Return (x, y) of the center of cell containing provided text 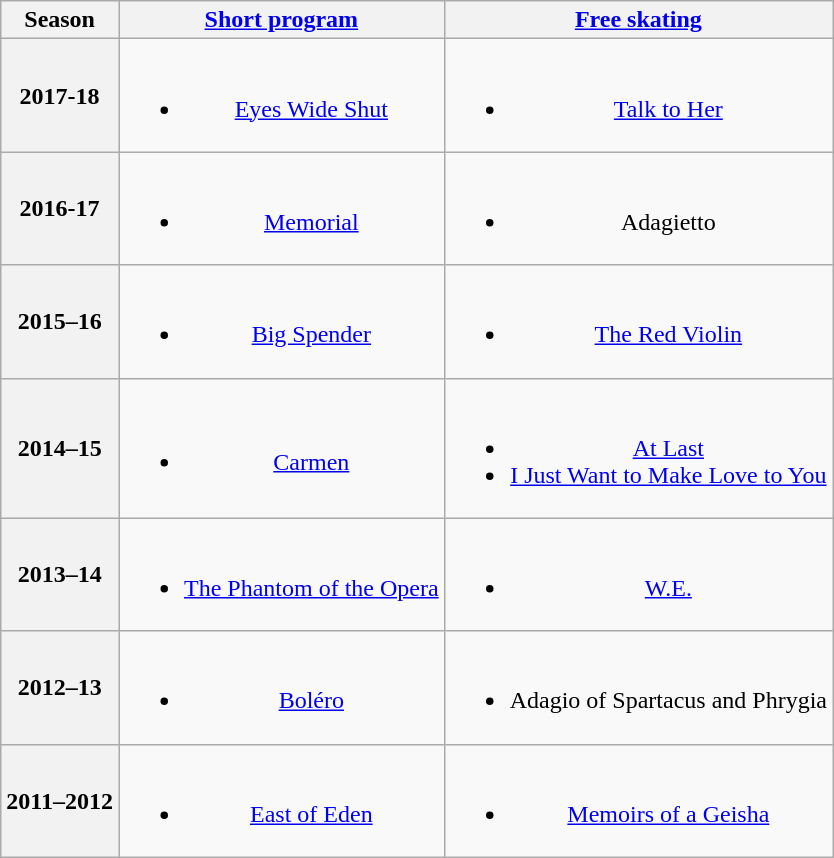
2013–14 (60, 574)
Talk to Her (638, 96)
Carmen (281, 448)
Big Spender (281, 322)
2012–13 (60, 688)
East of Eden (281, 800)
The Phantom of the Opera (281, 574)
Memorial (281, 208)
Adagio of Spartacus and Phrygia (638, 688)
Free skating (638, 20)
Boléro (281, 688)
2016-17 (60, 208)
2011–2012 (60, 800)
Adagietto (638, 208)
At Last I Just Want to Make Love to You (638, 448)
Short program (281, 20)
2017-18 (60, 96)
2014–15 (60, 448)
Season (60, 20)
The Red Violin (638, 322)
Eyes Wide Shut (281, 96)
2015–16 (60, 322)
Memoirs of a Geisha (638, 800)
W.E. (638, 574)
